Provide the [x, y] coordinate of the cell's center where the given text is located.  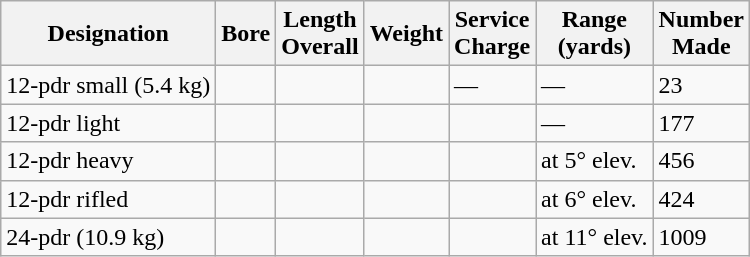
LengthOverall [320, 34]
24-pdr (10.9 kg) [108, 237]
424 [701, 199]
Range(yards) [595, 34]
177 [701, 123]
at 11° elev. [595, 237]
12-pdr small (5.4 kg) [108, 85]
23 [701, 85]
Weight [406, 34]
at 6° elev. [595, 199]
12-pdr heavy [108, 161]
ServiceCharge [492, 34]
at 5° elev. [595, 161]
1009 [701, 237]
Bore [246, 34]
Designation [108, 34]
NumberMade [701, 34]
12-pdr light [108, 123]
456 [701, 161]
12-pdr rifled [108, 199]
